From the cell containing the given text, extract its center point as [x, y] coordinate. 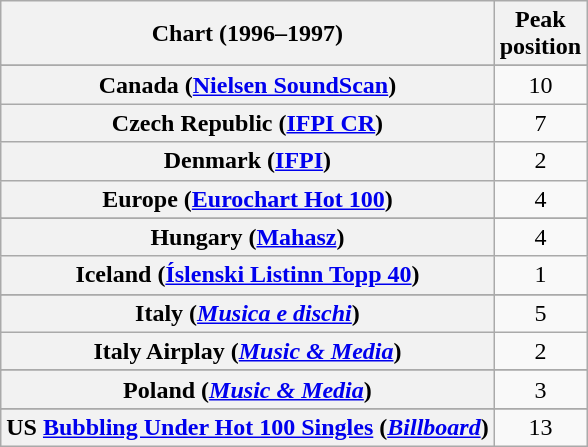
Czech Republic (IFPI CR) [248, 123]
Hungary (Mahasz) [248, 237]
10 [540, 85]
US Bubbling Under Hot 100 Singles (Billboard) [248, 427]
Denmark (IFPI) [248, 161]
Italy (Musica e dischi) [248, 313]
Canada (Nielsen SoundScan) [248, 85]
Italy Airplay (Music & Media) [248, 351]
5 [540, 313]
13 [540, 427]
7 [540, 123]
3 [540, 389]
Poland (Music & Media) [248, 389]
Chart (1996–1997) [248, 34]
1 [540, 275]
Europe (Eurochart Hot 100) [248, 199]
Iceland (Íslenski Listinn Topp 40) [248, 275]
Peakposition [540, 34]
